Detect which cell encompasses the target text, then output its [x, y] center coordinate. 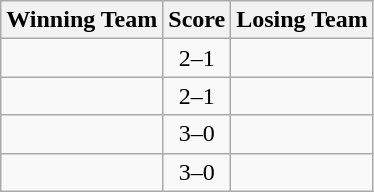
Losing Team [302, 20]
Score [197, 20]
Winning Team [82, 20]
